Return [X, Y] of the center of cell containing provided text 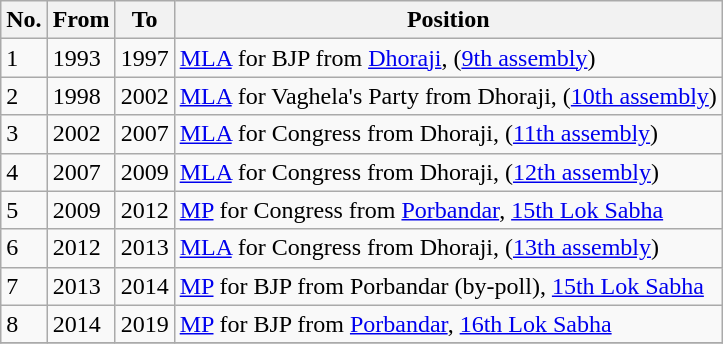
MLA for BJP from Dhoraji, (9th assembly) [448, 58]
1997 [144, 58]
4 [24, 172]
MLA for Congress from Dhoraji, (12th assembly) [448, 172]
3 [24, 134]
MP for BJP from Porbandar (by-poll), 15th Lok Sabha [448, 286]
6 [24, 248]
1993 [81, 58]
Position [448, 20]
7 [24, 286]
To [144, 20]
No. [24, 20]
MLA for Congress from Dhoraji, (13th assembly) [448, 248]
From [81, 20]
8 [24, 324]
2 [24, 96]
1 [24, 58]
1998 [81, 96]
MLA for Congress from Dhoraji, (11th assembly) [448, 134]
5 [24, 210]
2019 [144, 324]
MP for BJP from Porbandar, 16th Lok Sabha [448, 324]
MP for Congress from Porbandar, 15th Lok Sabha [448, 210]
MLA for Vaghela's Party from Dhoraji, (10th assembly) [448, 96]
